Extract the [X, Y] coordinate from the center of the cell holding the provided text.  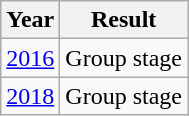
Year [30, 20]
2016 [30, 58]
Result [124, 20]
2018 [30, 96]
